From the cell containing the given text, extract its center point as [X, Y] coordinate. 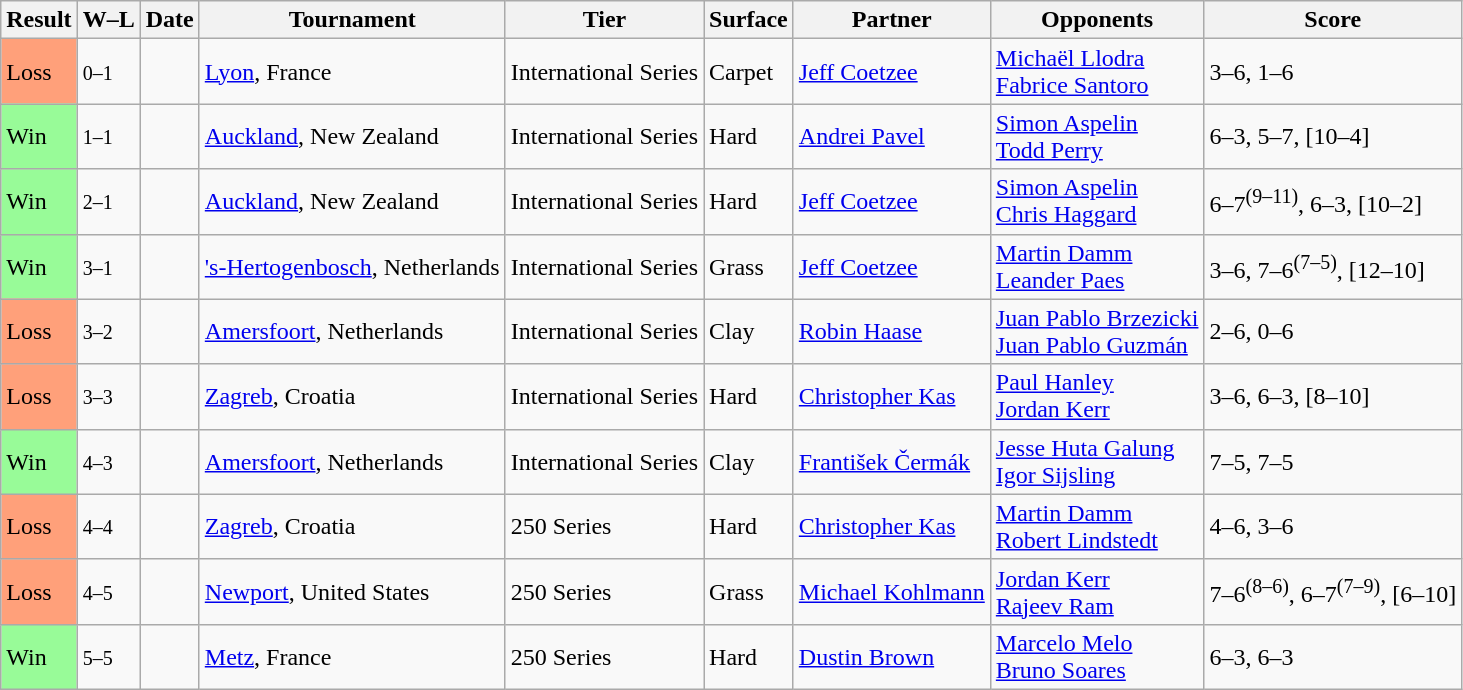
Date [170, 20]
Andrei Pavel [892, 136]
3–6, 6–3, [8–10] [1333, 396]
's-Hertogenbosch, Netherlands [352, 266]
3–2 [108, 332]
Lyon, France [352, 72]
Juan Pablo Brzezicki Juan Pablo Guzmán [1097, 332]
Marcelo Melo Bruno Soares [1097, 656]
Robin Haase [892, 332]
Simon Aspelin Chris Haggard [1097, 202]
Jesse Huta Galung Igor Sijsling [1097, 462]
Martin Damm Robert Lindstedt [1097, 526]
W–L [108, 20]
6–7(9–11), 6–3, [10–2] [1333, 202]
3–6, 1–6 [1333, 72]
Score [1333, 20]
František Čermák [892, 462]
3–1 [108, 266]
Partner [892, 20]
Newport, United States [352, 592]
Michael Kohlmann [892, 592]
6–3, 6–3 [1333, 656]
Simon Aspelin Todd Perry [1097, 136]
Paul Hanley Jordan Kerr [1097, 396]
4–3 [108, 462]
2–1 [108, 202]
4–4 [108, 526]
3–6, 7–6(7–5), [12–10] [1333, 266]
4–6, 3–6 [1333, 526]
7–5, 7–5 [1333, 462]
Tournament [352, 20]
Surface [749, 20]
Result [39, 20]
Metz, France [352, 656]
Opponents [1097, 20]
0–1 [108, 72]
3–3 [108, 396]
Jordan Kerr Rajeev Ram [1097, 592]
4–5 [108, 592]
Michaël Llodra Fabrice Santoro [1097, 72]
Carpet [749, 72]
7–6(8–6), 6–7(7–9), [6–10] [1333, 592]
6–3, 5–7, [10–4] [1333, 136]
Martin Damm Leander Paes [1097, 266]
Dustin Brown [892, 656]
Tier [604, 20]
5–5 [108, 656]
1–1 [108, 136]
2–6, 0–6 [1333, 332]
